Return the [X, Y] coordinate for the center point of the cell that contains the specified text.  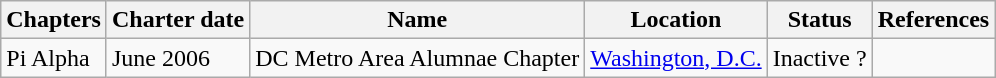
June 2006 [178, 58]
Name [418, 20]
References [934, 20]
Chapters [54, 20]
Inactive ? [820, 58]
Washington, D.C. [676, 58]
DC Metro Area Alumnae Chapter [418, 58]
Pi Alpha [54, 58]
Location [676, 20]
Charter date [178, 20]
Status [820, 20]
